Find where the given text appears and provide that cell's center as [x, y] coordinate. 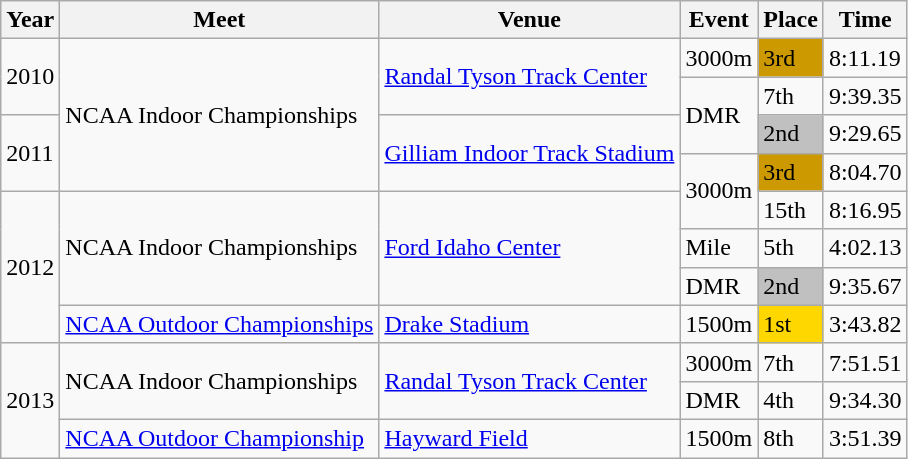
Place [791, 20]
7:51.51 [865, 362]
Ford Idaho Center [530, 248]
Time [865, 20]
15th [791, 210]
8:04.70 [865, 172]
9:29.65 [865, 134]
9:35.67 [865, 286]
NCAA Outdoor Championships [220, 324]
2011 [30, 153]
4th [791, 400]
Gilliam Indoor Track Stadium [530, 153]
Hayward Field [530, 438]
Meet [220, 20]
9:34.30 [865, 400]
Year [30, 20]
4:02.13 [865, 248]
Drake Stadium [530, 324]
3:51.39 [865, 438]
8:16.95 [865, 210]
9:39.35 [865, 96]
2012 [30, 267]
Venue [530, 20]
2010 [30, 77]
NCAA Outdoor Championship [220, 438]
8th [791, 438]
Event [719, 20]
8:11.19 [865, 58]
1st [791, 324]
5th [791, 248]
3:43.82 [865, 324]
2013 [30, 400]
Mile [719, 248]
